Detect which cell encompasses the target text, then output its [x, y] center coordinate. 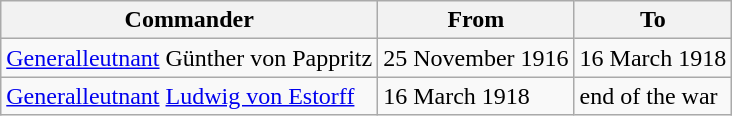
Commander [190, 20]
To [653, 20]
Generalleutnant Günther von Pappritz [190, 58]
end of the war [653, 96]
25 November 1916 [476, 58]
From [476, 20]
Generalleutnant Ludwig von Estorff [190, 96]
